For the text-containing cell, return its midpoint in (x, y) coordinate format. 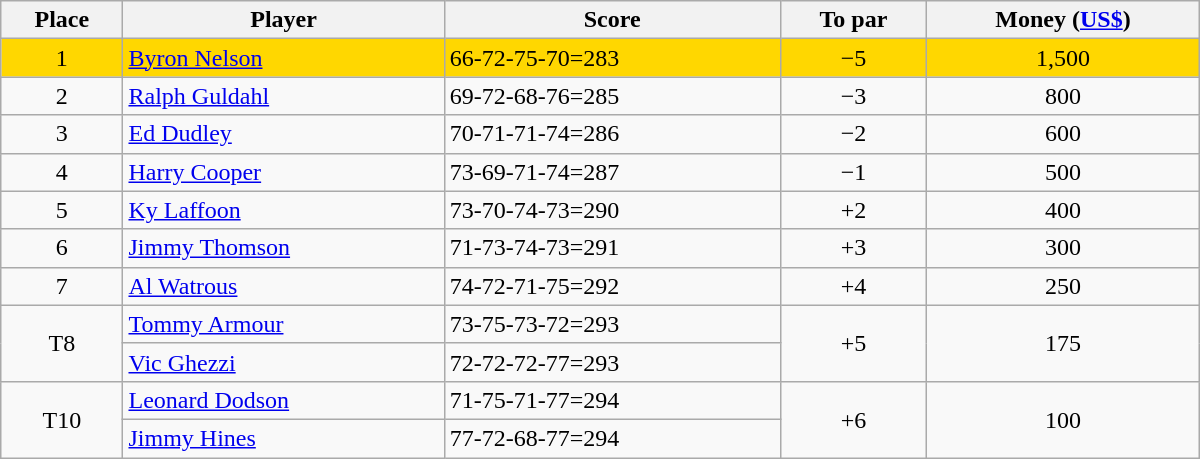
−2 (854, 134)
Byron Nelson (284, 58)
500 (1063, 172)
Al Watrous (284, 286)
66-72-75-70=283 (612, 58)
800 (1063, 96)
400 (1063, 210)
69-72-68-76=285 (612, 96)
1,500 (1063, 58)
77-72-68-77=294 (612, 438)
71-75-71-77=294 (612, 400)
Score (612, 20)
4 (62, 172)
Ralph Guldahl (284, 96)
5 (62, 210)
71-73-74-73=291 (612, 248)
Ed Dudley (284, 134)
175 (1063, 343)
70-71-71-74=286 (612, 134)
+4 (854, 286)
T10 (62, 419)
1 (62, 58)
Harry Cooper (284, 172)
Place (62, 20)
+5 (854, 343)
73-70-74-73=290 (612, 210)
Tommy Armour (284, 324)
To par (854, 20)
Jimmy Thomson (284, 248)
+2 (854, 210)
6 (62, 248)
74-72-71-75=292 (612, 286)
600 (1063, 134)
73-75-73-72=293 (612, 324)
2 (62, 96)
Leonard Dodson (284, 400)
Jimmy Hines (284, 438)
7 (62, 286)
+6 (854, 419)
3 (62, 134)
Ky Laffoon (284, 210)
−5 (854, 58)
73-69-71-74=287 (612, 172)
+3 (854, 248)
72-72-72-77=293 (612, 362)
100 (1063, 419)
Money (US$) (1063, 20)
T8 (62, 343)
−1 (854, 172)
Vic Ghezzi (284, 362)
Player (284, 20)
250 (1063, 286)
−3 (854, 96)
300 (1063, 248)
